Output the [X, Y] coordinate of the center of the cell containing the given text.  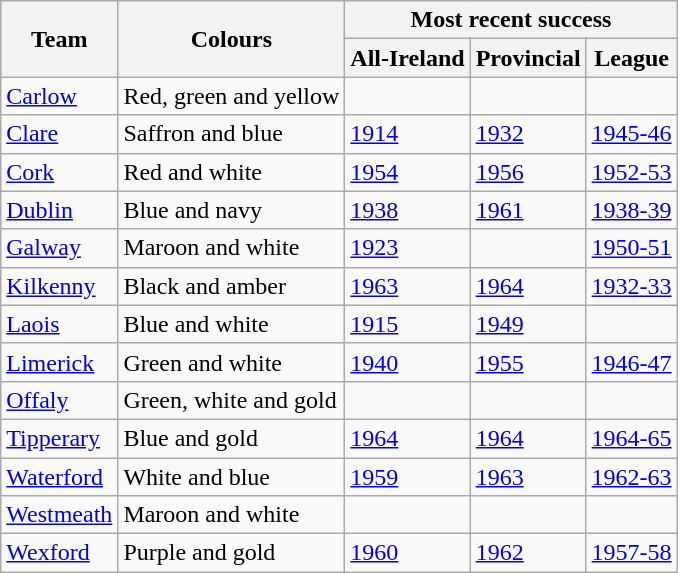
Clare [60, 134]
1962-63 [632, 477]
1955 [528, 362]
1949 [528, 324]
1964-65 [632, 438]
Red and white [232, 172]
Offaly [60, 400]
Purple and gold [232, 553]
Green, white and gold [232, 400]
1960 [408, 553]
1957-58 [632, 553]
1956 [528, 172]
1932-33 [632, 286]
Wexford [60, 553]
Most recent success [511, 20]
1938 [408, 210]
Red, green and yellow [232, 96]
1954 [408, 172]
Team [60, 39]
Kilkenny [60, 286]
1945-46 [632, 134]
1932 [528, 134]
Limerick [60, 362]
1962 [528, 553]
Galway [60, 248]
1923 [408, 248]
Laois [60, 324]
All-Ireland [408, 58]
Blue and gold [232, 438]
1959 [408, 477]
1914 [408, 134]
1952-53 [632, 172]
Westmeath [60, 515]
1950-51 [632, 248]
1938-39 [632, 210]
Colours [232, 39]
Tipperary [60, 438]
Waterford [60, 477]
Blue and white [232, 324]
White and blue [232, 477]
1946-47 [632, 362]
Dublin [60, 210]
Blue and navy [232, 210]
Provincial [528, 58]
Cork [60, 172]
1915 [408, 324]
Carlow [60, 96]
League [632, 58]
1940 [408, 362]
Black and amber [232, 286]
1961 [528, 210]
Saffron and blue [232, 134]
Green and white [232, 362]
